Output the [X, Y] coordinate of the center of the cell containing the given text.  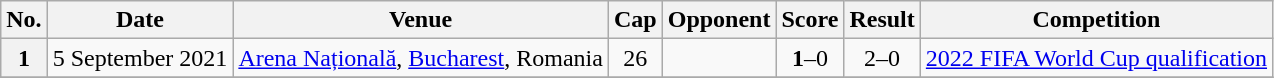
Venue [421, 20]
1–0 [810, 58]
Arena Națională, Bucharest, Romania [421, 58]
2022 FIFA World Cup qualification [1096, 58]
2–0 [882, 58]
Competition [1096, 20]
5 September 2021 [140, 58]
Result [882, 20]
Date [140, 20]
Cap [635, 20]
Opponent [719, 20]
26 [635, 58]
No. [24, 20]
1 [24, 58]
Score [810, 20]
